Output the (x, y) coordinate of the center of the cell containing the given text.  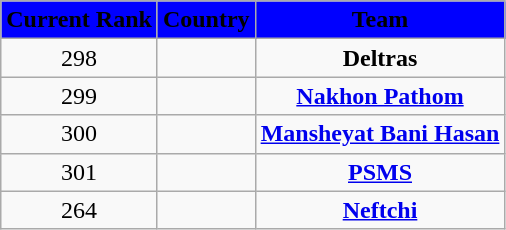
301 (80, 172)
298 (80, 58)
Team (380, 20)
299 (80, 96)
Current Rank (80, 20)
Deltras (380, 58)
264 (80, 210)
Neftchi (380, 210)
Mansheyat Bani Hasan (380, 134)
300 (80, 134)
Country (206, 20)
PSMS (380, 172)
Nakhon Pathom (380, 96)
